Find where the given text appears and provide that cell's center as [X, Y] coordinate. 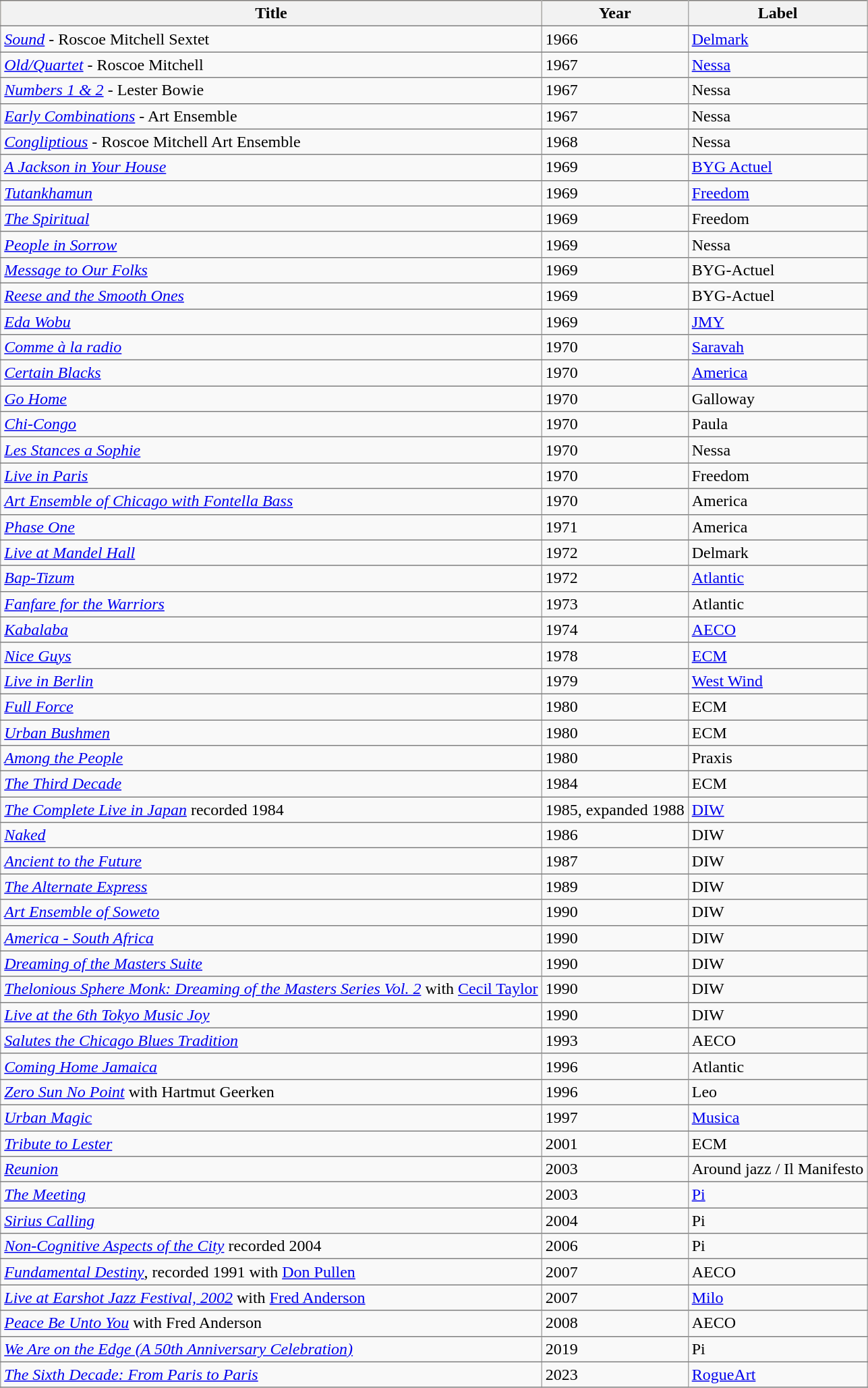
Tribute to Lester [271, 1144]
Art Ensemble of Soweto [271, 912]
1973 [615, 604]
1979 [615, 681]
Milo [778, 1298]
Nice Guys [271, 655]
Zero Sun No Point with Hartmut Geerken [271, 1092]
Go Home [271, 399]
Salutes the Chicago Blues Tradition [271, 1040]
Tutankhamun [271, 193]
2019 [615, 1349]
Eda Wobu [271, 322]
Year [615, 13]
The Sixth Decade: From Paris to Paris [271, 1375]
1978 [615, 655]
RogueArt [778, 1375]
West Wind [778, 681]
Ancient to the Future [271, 861]
2023 [615, 1375]
Live in Paris [271, 476]
2004 [615, 1221]
The Spiritual [271, 219]
JMY [778, 322]
Les Stances a Sophie [271, 450]
The Alternate Express [271, 887]
1986 [615, 835]
Numbers 1 & 2 - Lester Bowie [271, 90]
Old/Quartet - Roscoe Mitchell [271, 65]
Certain Blacks [271, 373]
1987 [615, 861]
Fanfare for the Warriors [271, 604]
Sound - Roscoe Mitchell Sextet [271, 39]
Saravah [778, 348]
Full Force [271, 706]
Thelonious Sphere Monk: Dreaming of the Masters Series Vol. 2 with Cecil Taylor [271, 989]
Title [271, 13]
Label [778, 13]
Live at Earshot Jazz Festival, 2002 with Fred Anderson [271, 1298]
Coming Home Jamaica [271, 1066]
2001 [615, 1144]
Live at the 6th Tokyo Music Joy [271, 1015]
Dreaming of the Masters Suite [271, 964]
1971 [615, 527]
Around jazz / Il Manifesto [778, 1169]
Urban Magic [271, 1117]
Comme à la radio [271, 348]
1974 [615, 630]
Kabalaba [271, 630]
Among the People [271, 758]
A Jackson in Your House [271, 167]
Live at Mandel Hall [271, 553]
Reunion [271, 1169]
Chi-Congo [271, 424]
The Meeting [271, 1195]
Galloway [778, 399]
2008 [615, 1323]
Congliptious - Roscoe Mitchell Art Ensemble [271, 142]
Peace Be Unto You with Fred Anderson [271, 1323]
Message to Our Folks [271, 270]
The Third Decade [271, 784]
1966 [615, 39]
BYG Actuel [778, 167]
The Complete Live in Japan recorded 1984 [271, 810]
Phase One [271, 527]
Reese and the Smooth Ones [271, 296]
Art Ensemble of Chicago with Fontella Bass [271, 501]
Musica [778, 1117]
Naked [271, 835]
Leo [778, 1092]
1997 [615, 1117]
Non-Cognitive Aspects of the City recorded 2004 [271, 1246]
Praxis [778, 758]
Sirius Calling [271, 1221]
America - South Africa [271, 938]
We Are on the Edge (A 50th Anniversary Celebration) [271, 1349]
1985, expanded 1988 [615, 810]
Urban Bushmen [271, 732]
Live in Berlin [271, 681]
Early Combinations - Art Ensemble [271, 116]
Paula [778, 424]
2006 [615, 1246]
People in Sorrow [271, 244]
Bap-Tizum [271, 578]
1993 [615, 1040]
Fundamental Destiny, recorded 1991 with Don Pullen [271, 1272]
1968 [615, 142]
1984 [615, 784]
1989 [615, 887]
